Locate the cell with the specified text and output its [x, y] center coordinate. 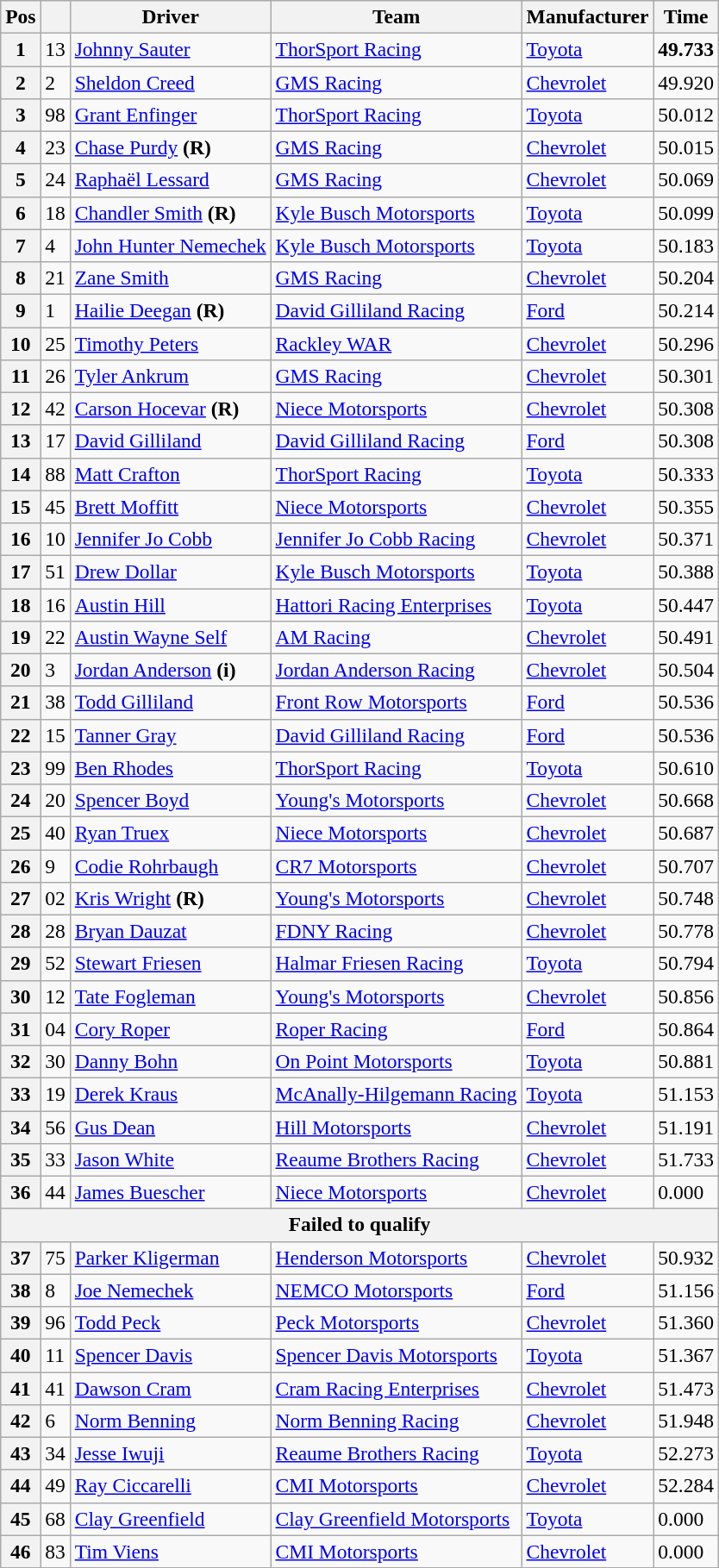
Norm Benning [171, 1421]
14 [21, 474]
NEMCO Motorsports [397, 1290]
98 [55, 115]
56 [55, 1127]
51.191 [686, 1127]
Hill Motorsports [397, 1127]
Front Row Motorsports [397, 703]
Hattori Racing Enterprises [397, 604]
99 [55, 768]
Matt Crafton [171, 474]
Time [686, 16]
36 [21, 1192]
Zane Smith [171, 278]
50.881 [686, 1061]
50.204 [686, 278]
50.610 [686, 768]
Todd Gilliland [171, 703]
Rackley WAR [397, 343]
Cram Racing Enterprises [397, 1388]
43 [21, 1453]
Team [397, 16]
51 [55, 572]
50.355 [686, 507]
Joe Nemechek [171, 1290]
50.301 [686, 376]
50.388 [686, 572]
27 [21, 898]
Codie Rohrbaugh [171, 865]
Brett Moffitt [171, 507]
Bryan Dauzat [171, 931]
5 [21, 180]
Grant Enfinger [171, 115]
52.284 [686, 1486]
Manufacturer [588, 16]
Stewart Friesen [171, 964]
Dawson Cram [171, 1388]
35 [21, 1159]
Todd Peck [171, 1322]
51.733 [686, 1159]
50.015 [686, 147]
50.748 [686, 898]
50.296 [686, 343]
Jennifer Jo Cobb [171, 539]
04 [55, 1029]
88 [55, 474]
Tate Fogleman [171, 996]
49.733 [686, 49]
Derek Kraus [171, 1094]
50.214 [686, 310]
Raphaël Lessard [171, 180]
Spencer Davis Motorsports [397, 1355]
Clay Greenfield Motorsports [397, 1519]
James Buescher [171, 1192]
50.864 [686, 1029]
50.794 [686, 964]
Carson Hocevar (R) [171, 409]
02 [55, 898]
Jennifer Jo Cobb Racing [397, 539]
Gus Dean [171, 1127]
McAnally-Hilgemann Racing [397, 1094]
51.153 [686, 1094]
Danny Bohn [171, 1061]
51.156 [686, 1290]
Tim Viens [171, 1552]
50.856 [686, 996]
51.360 [686, 1322]
Spencer Boyd [171, 800]
Cory Roper [171, 1029]
83 [55, 1552]
50.069 [686, 180]
49 [55, 1486]
Sheldon Creed [171, 82]
Ray Ciccarelli [171, 1486]
Ben Rhodes [171, 768]
50.932 [686, 1258]
Peck Motorsports [397, 1322]
31 [21, 1029]
50.504 [686, 670]
50.687 [686, 833]
AM Racing [397, 637]
52.273 [686, 1453]
49.920 [686, 82]
Roper Racing [397, 1029]
Failed to qualify [360, 1225]
50.333 [686, 474]
Jordan Anderson (i) [171, 670]
50.668 [686, 800]
51.473 [686, 1388]
7 [21, 246]
Tanner Gray [171, 735]
On Point Motorsports [397, 1061]
52 [55, 964]
Chandler Smith (R) [171, 213]
32 [21, 1061]
Jason White [171, 1159]
Hailie Deegan (R) [171, 310]
50.183 [686, 246]
Kris Wright (R) [171, 898]
51.367 [686, 1355]
68 [55, 1519]
96 [55, 1322]
CR7 Motorsports [397, 865]
51.948 [686, 1421]
Austin Hill [171, 604]
46 [21, 1552]
Johnny Sauter [171, 49]
Henderson Motorsports [397, 1258]
50.371 [686, 539]
29 [21, 964]
50.099 [686, 213]
Clay Greenfield [171, 1519]
Jesse Iwuji [171, 1453]
75 [55, 1258]
FDNY Racing [397, 931]
Austin Wayne Self [171, 637]
50.012 [686, 115]
Jordan Anderson Racing [397, 670]
Halmar Friesen Racing [397, 964]
Pos [21, 16]
Drew Dollar [171, 572]
David Gilliland [171, 441]
Tyler Ankrum [171, 376]
Spencer Davis [171, 1355]
Driver [171, 16]
Ryan Truex [171, 833]
50.491 [686, 637]
37 [21, 1258]
50.707 [686, 865]
John Hunter Nemechek [171, 246]
Norm Benning Racing [397, 1421]
Timothy Peters [171, 343]
39 [21, 1322]
50.778 [686, 931]
Parker Kligerman [171, 1258]
50.447 [686, 604]
Chase Purdy (R) [171, 147]
